Scan for the cell matching the given text and deliver its [x, y] coordinate at center. 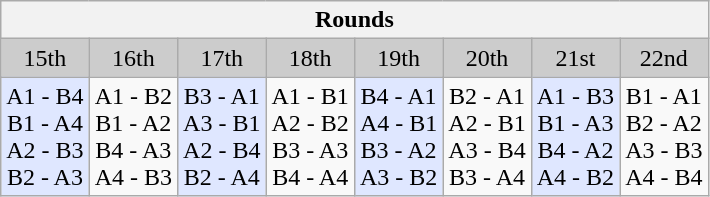
B2 - A1A2 - B1A3 - B4B3 - A4 [487, 136]
B4 - A1A4 - B1B3 - A2A3 - B2 [398, 136]
A1 - B1A2 - B2B3 - A3B4 - A4 [310, 136]
20th [487, 58]
A1 - B4B1 - A4A2 - B3B2 - A3 [45, 136]
15th [45, 58]
19th [398, 58]
B1 - A1B2 - A2A3 - B3A4 - B4 [664, 136]
A1 - B2B1 - A2B4 - A3A4 - B3 [133, 136]
22nd [664, 58]
17th [222, 58]
18th [310, 58]
A1 - B3B1 - A3B4 - A2A4 - B2 [575, 136]
16th [133, 58]
Rounds [354, 20]
21st [575, 58]
B3 - A1A3 - B1A2 - B4B2 - A4 [222, 136]
